Return the [x, y] coordinate for the center point of the cell that contains the specified text.  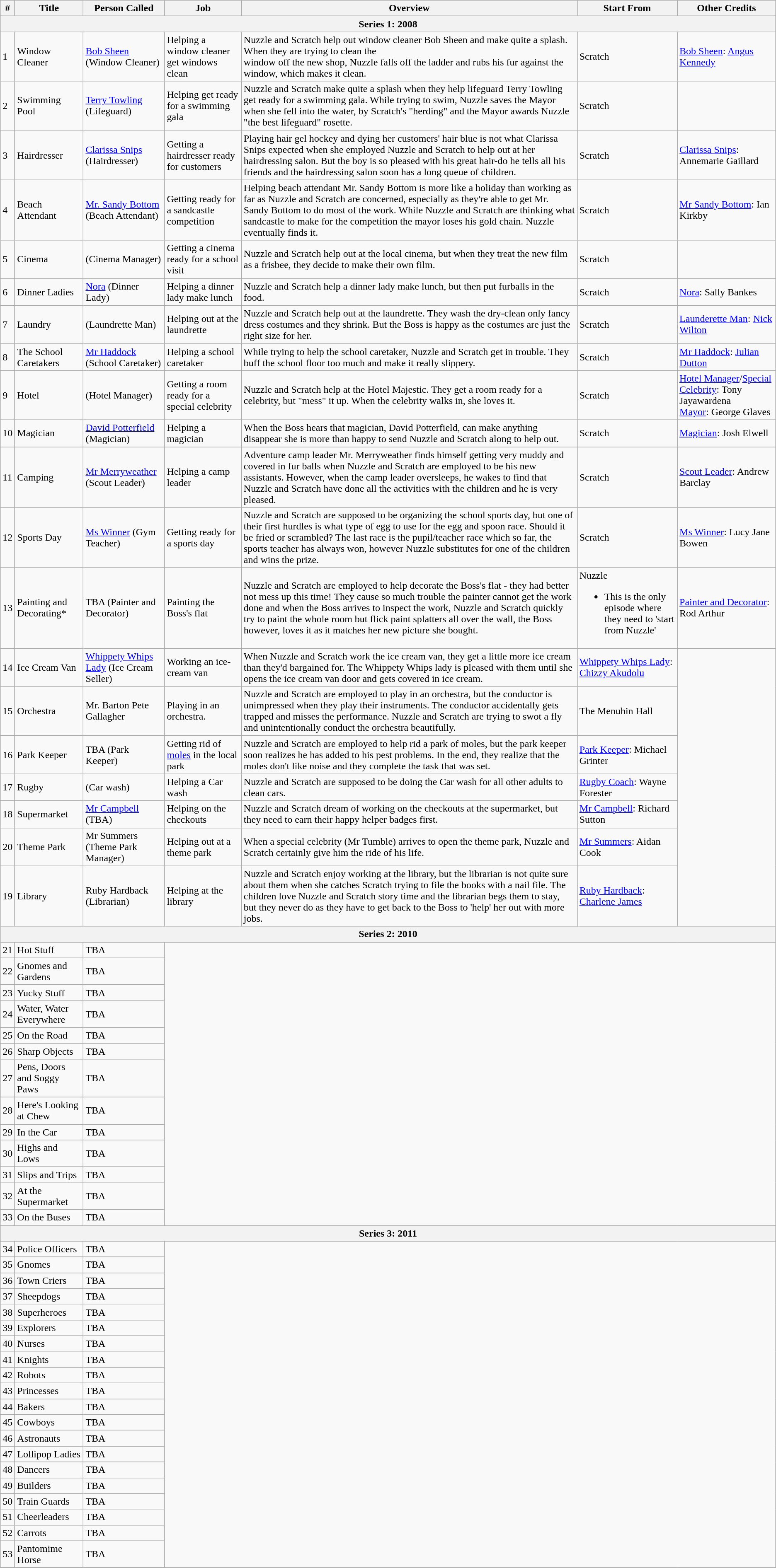
Here's Looking at Chew [49, 1111]
Mr Summers (Theme Park Manager) [124, 847]
Bob Sheen: Angus Kennedy [727, 56]
Helping get ready for a swimming gala [203, 106]
At the Supermarket [49, 1196]
Nuzzle and Scratch dream of working on the checkouts at the supermarket, but they need to earn their happy helper badges first. [409, 814]
23 [7, 993]
Robots [49, 1375]
Swimming Pool [49, 106]
(Cinema Manager) [124, 259]
45 [7, 1423]
5 [7, 259]
In the Car [49, 1132]
Other Credits [727, 8]
30 [7, 1153]
Mr Campbell (TBA) [124, 814]
Clarissa Snips (Hairdresser) [124, 155]
Job [203, 8]
Mr Sandy Bottom: Ian Kirkby [727, 210]
40 [7, 1343]
Helping a camp leader [203, 477]
46 [7, 1438]
TBA (Painter and Decorator) [124, 608]
(Car wash) [124, 787]
Beach Attendant [49, 210]
Mr. Sandy Bottom (Beach Attendant) [124, 210]
Mr Campbell: Richard Sutton [627, 814]
22 [7, 971]
Police Officers [49, 1249]
Cinema [49, 259]
18 [7, 814]
Nuzzle and Scratch help a dinner lady make lunch, but then put furballs in the food. [409, 292]
13 [7, 608]
When a special celebrity (Mr Tumble) arrives to open the theme park, Nuzzle and Scratch certainly give him the ride of his life. [409, 847]
8 [7, 357]
Sports Day [49, 538]
32 [7, 1196]
Nora: Sally Bankes [727, 292]
Helping out at the laundrette [203, 324]
The Menuhin Hall [627, 711]
Window Cleaner [49, 56]
Rugby [49, 787]
3 [7, 155]
Overview [409, 8]
Cheerleaders [49, 1517]
Gnomes [49, 1265]
Helping on the checkouts [203, 814]
35 [7, 1265]
38 [7, 1312]
Orchestra [49, 711]
Ice Cream Van [49, 667]
Painting the Boss's flat [203, 608]
39 [7, 1328]
Ruby Hardback (Librarian) [124, 896]
Town Criers [49, 1280]
50 [7, 1501]
Helping a Car wash [203, 787]
Hotel Manager/Special Celebrity: Tony JayawardenaMayor: George Glaves [727, 395]
11 [7, 477]
Painter and Decorator: Rod Arthur [727, 608]
Princesses [49, 1391]
Astronauts [49, 1438]
9 [7, 395]
The School Caretakers [49, 357]
Mr Haddock: Julian Dutton [727, 357]
28 [7, 1111]
Slips and Trips [49, 1175]
Park Keeper [49, 755]
Series 3: 2011 [388, 1233]
41 [7, 1359]
7 [7, 324]
Nuzzle and Scratch help at the Hotel Majestic. They get a room ready for a celebrity, but "mess" it up. When the celebrity walks in, she loves it. [409, 395]
Pens, Doors and Soggy Paws [49, 1078]
Library [49, 896]
Sharp Objects [49, 1051]
37 [7, 1296]
Ms Winner (Gym Teacher) [124, 538]
Nuzzle and Scratch help out at the local cinema, but when they treat the new film as a frisbee, they decide to make their own film. [409, 259]
Nora (Dinner Lady) [124, 292]
49 [7, 1486]
Dancers [49, 1470]
Whippety Whips Lady: Chizzy Akudolu [627, 667]
Theme Park [49, 847]
Clarissa Snips: Annemarie Gaillard [727, 155]
15 [7, 711]
10 [7, 433]
20 [7, 847]
Scout Leader: Andrew Barclay [727, 477]
Hairdresser [49, 155]
4 [7, 210]
6 [7, 292]
Bob Sheen (Window Cleaner) [124, 56]
31 [7, 1175]
Getting rid of moles in the local park [203, 755]
Helping at the library [203, 896]
43 [7, 1391]
Park Keeper: Michael Grinter [627, 755]
Train Guards [49, 1501]
51 [7, 1517]
Painting and Decorating* [49, 608]
On the Road [49, 1035]
On the Buses [49, 1218]
Helping a window cleaner get windows clean [203, 56]
Water, Water Everywhere [49, 1014]
Working an ice-cream van [203, 667]
Playing in an orchestra. [203, 711]
Highs and Lows [49, 1153]
While trying to help the school caretaker, Nuzzle and Scratch get in trouble. They buff the school floor too much and make it really slippery. [409, 357]
Rugby Coach: Wayne Forester [627, 787]
Nurses [49, 1343]
Superheroes [49, 1312]
Supermarket [49, 814]
Bakers [49, 1407]
47 [7, 1454]
Person Called [124, 8]
48 [7, 1470]
Getting ready for a sandcastle competition [203, 210]
2 [7, 106]
Hotel [49, 395]
Builders [49, 1486]
Helping a magician [203, 433]
Dinner Ladies [49, 292]
Magician: Josh Elwell [727, 433]
(Hotel Manager) [124, 395]
Sheepdogs [49, 1296]
17 [7, 787]
Cowboys [49, 1423]
Gnomes and Gardens [49, 971]
Terry Towling (Lifeguard) [124, 106]
(Laundrette Man) [124, 324]
Pantomime Horse [49, 1554]
Getting a room ready for a special celebrity [203, 395]
Mr Haddock (School Caretaker) [124, 357]
16 [7, 755]
# [7, 8]
Helping a school caretaker [203, 357]
Helping a dinner lady make lunch [203, 292]
Launderette Man: Nick Wilton [727, 324]
34 [7, 1249]
Hot Stuff [49, 950]
29 [7, 1132]
Ruby Hardback: Charlene James [627, 896]
NuzzleThis is the only episode where they need to 'start from Nuzzle' [627, 608]
12 [7, 538]
Getting a hairdresser ready for customers [203, 155]
53 [7, 1554]
14 [7, 667]
Mr Summers: Aidan Cook [627, 847]
27 [7, 1078]
36 [7, 1280]
44 [7, 1407]
52 [7, 1533]
24 [7, 1014]
Whippety Whips Lady (Ice Cream Seller) [124, 667]
19 [7, 896]
Explorers [49, 1328]
Camping [49, 477]
Knights [49, 1359]
Series 1: 2008 [388, 24]
Mr Merryweather (Scout Leader) [124, 477]
Start From [627, 8]
Yucky Stuff [49, 993]
Laundry [49, 324]
Helping out at a theme park [203, 847]
David Potterfield (Magician) [124, 433]
Ms Winner: Lucy Jane Bowen [727, 538]
TBA (Park Keeper) [124, 755]
42 [7, 1375]
Series 2: 2010 [388, 934]
Magician [49, 433]
Nuzzle and Scratch are supposed to be doing the Car wash for all other adults to clean cars. [409, 787]
33 [7, 1218]
Getting ready for a sports day [203, 538]
Lollipop Ladies [49, 1454]
Mr. Barton Pete Gallagher [124, 711]
Title [49, 8]
25 [7, 1035]
26 [7, 1051]
Getting a cinema ready for a school visit [203, 259]
1 [7, 56]
21 [7, 950]
Carrots [49, 1533]
